Provide the (X, Y) coordinate of the cell's center where the given text is located.  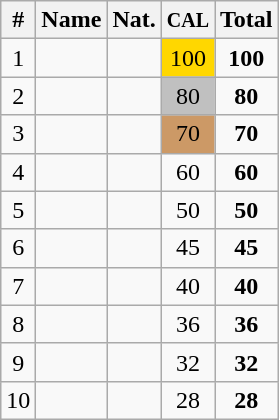
Nat. (134, 20)
3 (18, 134)
CAL (188, 20)
Total (247, 20)
5 (18, 210)
8 (18, 324)
1 (18, 58)
7 (18, 286)
2 (18, 96)
9 (18, 362)
4 (18, 172)
10 (18, 400)
# (18, 20)
Name (72, 20)
6 (18, 248)
